Detect which cell encompasses the target text, then output its (x, y) center coordinate. 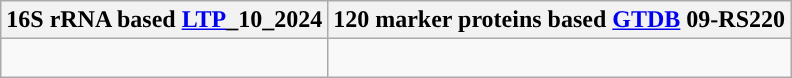
120 marker proteins based GTDB 09-RS220 (560, 20)
16S rRNA based LTP_10_2024 (164, 20)
